Find where the given text appears and provide that cell's center as [X, Y] coordinate. 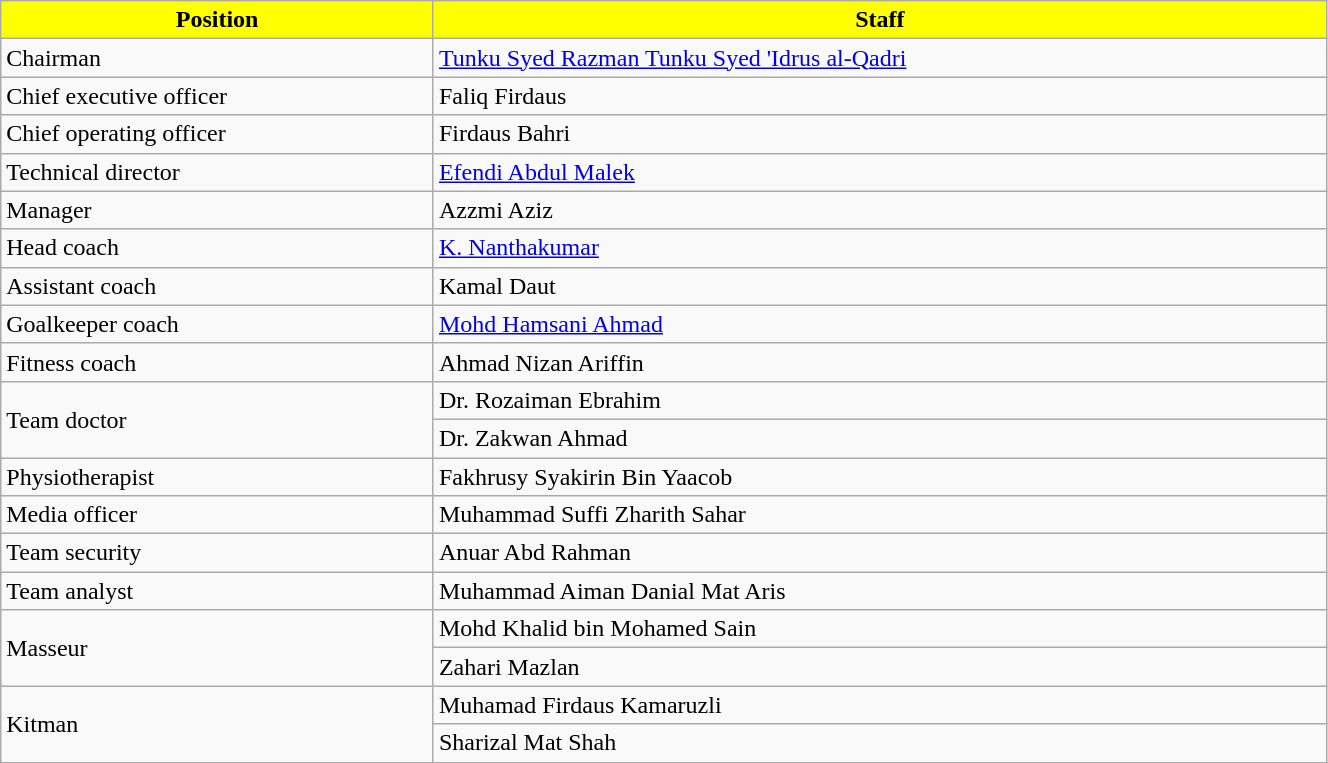
Chairman [218, 58]
Anuar Abd Rahman [880, 553]
Goalkeeper coach [218, 324]
Physiotherapist [218, 477]
Position [218, 20]
K. Nanthakumar [880, 248]
Team doctor [218, 419]
Sharizal Mat Shah [880, 743]
Media officer [218, 515]
Mohd Hamsani Ahmad [880, 324]
Chief operating officer [218, 134]
Mohd Khalid bin Mohamed Sain [880, 629]
Manager [218, 210]
Kitman [218, 724]
Kamal Daut [880, 286]
Dr. Zakwan Ahmad [880, 438]
Assistant coach [218, 286]
Staff [880, 20]
Muhammad Suffi Zharith Sahar [880, 515]
Muhamad Firdaus Kamaruzli [880, 705]
Efendi Abdul Malek [880, 172]
Team security [218, 553]
Firdaus Bahri [880, 134]
Technical director [218, 172]
Tunku Syed Razman Tunku Syed 'Idrus al-Qadri [880, 58]
Masseur [218, 648]
Team analyst [218, 591]
Ahmad Nizan Ariffin [880, 362]
Zahari Mazlan [880, 667]
Dr. Rozaiman Ebrahim [880, 400]
Fitness coach [218, 362]
Head coach [218, 248]
Fakhrusy Syakirin Bin Yaacob [880, 477]
Muhammad Aiman Danial Mat Aris [880, 591]
Chief executive officer [218, 96]
Faliq Firdaus [880, 96]
Azzmi Aziz [880, 210]
